Locate the cell with the specified text and output its [x, y] center coordinate. 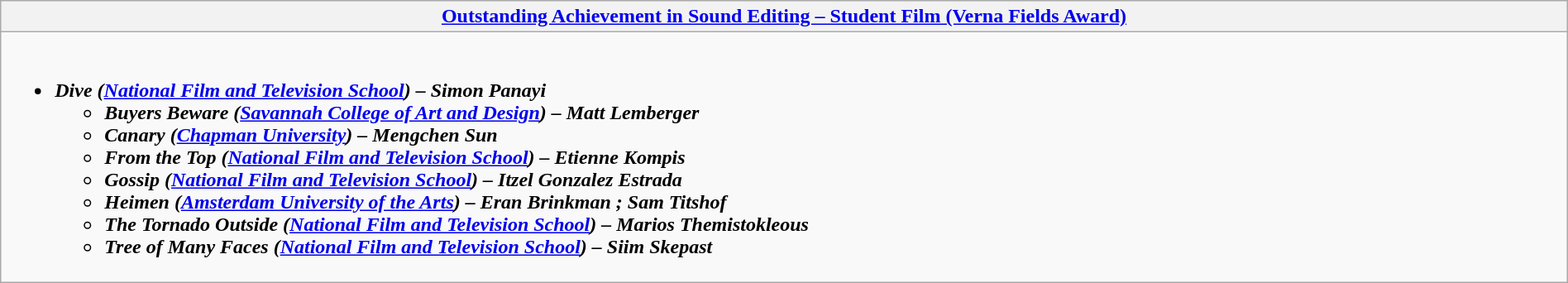
Outstanding Achievement in Sound Editing – Student Film (Verna Fields Award) [784, 17]
